For the text-containing cell, return its midpoint in [x, y] coordinate format. 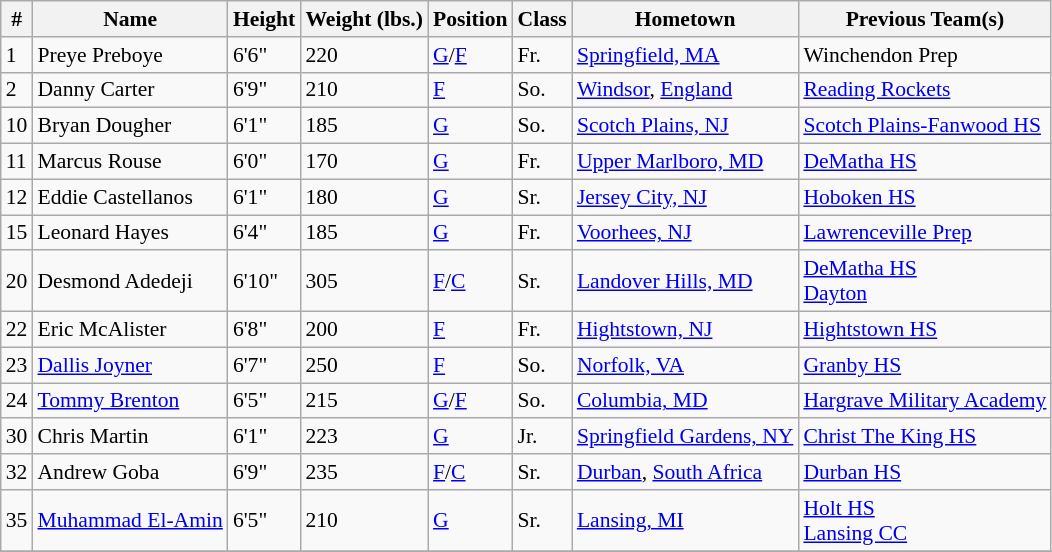
Dallis Joyner [130, 365]
Windsor, England [686, 90]
220 [364, 55]
Lansing, MI [686, 520]
23 [17, 365]
Danny Carter [130, 90]
Scotch Plains-Fanwood HS [924, 126]
Height [264, 19]
Reading Rockets [924, 90]
6'6" [264, 55]
Name [130, 19]
Holt HSLansing CC [924, 520]
Jr. [542, 437]
Tommy Brenton [130, 401]
Chris Martin [130, 437]
Position [470, 19]
Hightstown HS [924, 330]
6'10" [264, 282]
Lawrenceville Prep [924, 233]
35 [17, 520]
2 [17, 90]
200 [364, 330]
11 [17, 162]
Preye Preboye [130, 55]
30 [17, 437]
305 [364, 282]
Weight (lbs.) [364, 19]
Voorhees, NJ [686, 233]
24 [17, 401]
Norfolk, VA [686, 365]
180 [364, 197]
6'0" [264, 162]
Winchendon Prep [924, 55]
Marcus Rouse [130, 162]
Bryan Dougher [130, 126]
Hightstown, NJ [686, 330]
Granby HS [924, 365]
Columbia, MD [686, 401]
Durban HS [924, 472]
223 [364, 437]
22 [17, 330]
Durban, South Africa [686, 472]
Muhammad El-Amin [130, 520]
Upper Marlboro, MD [686, 162]
Desmond Adedeji [130, 282]
Hargrave Military Academy [924, 401]
250 [364, 365]
1 [17, 55]
Springfield Gardens, NY [686, 437]
Andrew Goba [130, 472]
Hoboken HS [924, 197]
Scotch Plains, NJ [686, 126]
6'7" [264, 365]
235 [364, 472]
6'4" [264, 233]
Eddie Castellanos [130, 197]
215 [364, 401]
170 [364, 162]
20 [17, 282]
Previous Team(s) [924, 19]
Springfield, MA [686, 55]
Landover Hills, MD [686, 282]
32 [17, 472]
6'8" [264, 330]
DeMatha HSDayton [924, 282]
# [17, 19]
12 [17, 197]
Leonard Hayes [130, 233]
Christ The King HS [924, 437]
DeMatha HS [924, 162]
Hometown [686, 19]
Jersey City, NJ [686, 197]
15 [17, 233]
Eric McAlister [130, 330]
10 [17, 126]
Class [542, 19]
